Search for the cell housing the specified text and yield its (x, y) center coordinate. 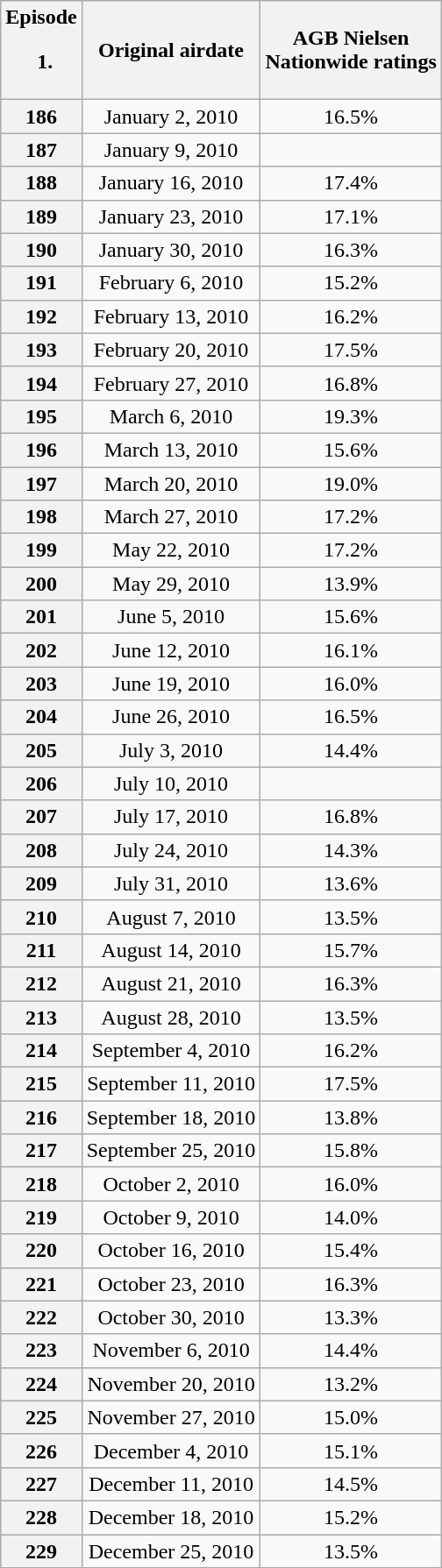
June 26, 2010 (171, 717)
219 (41, 1217)
197 (41, 483)
March 13, 2010 (171, 450)
October 16, 2010 (171, 1251)
October 30, 2010 (171, 1317)
17.1% (351, 216)
September 18, 2010 (171, 1117)
17.4% (351, 183)
19.0% (351, 483)
January 30, 2010 (171, 250)
215 (41, 1084)
196 (41, 450)
229 (41, 1550)
May 22, 2010 (171, 550)
June 19, 2010 (171, 684)
13.9% (351, 584)
June 12, 2010 (171, 650)
211 (41, 950)
February 27, 2010 (171, 383)
186 (41, 117)
228 (41, 1517)
13.6% (351, 883)
November 20, 2010 (171, 1384)
207 (41, 817)
204 (41, 717)
July 10, 2010 (171, 784)
Original airdate (171, 51)
225 (41, 1417)
227 (41, 1484)
216 (41, 1117)
December 11, 2010 (171, 1484)
August 7, 2010 (171, 917)
February 6, 2010 (171, 283)
16.1% (351, 650)
15.7% (351, 950)
15.1% (351, 1451)
July 17, 2010 (171, 817)
15.8% (351, 1151)
194 (41, 383)
15.4% (351, 1251)
202 (41, 650)
January 23, 2010 (171, 216)
189 (41, 216)
210 (41, 917)
193 (41, 350)
190 (41, 250)
June 5, 2010 (171, 617)
199 (41, 550)
218 (41, 1184)
July 3, 2010 (171, 750)
223 (41, 1351)
222 (41, 1317)
192 (41, 316)
188 (41, 183)
December 18, 2010 (171, 1517)
October 2, 2010 (171, 1184)
February 13, 2010 (171, 316)
198 (41, 517)
217 (41, 1151)
March 27, 2010 (171, 517)
221 (41, 1284)
220 (41, 1251)
AGB NielsenNationwide ratings (351, 51)
May 29, 2010 (171, 584)
213 (41, 1018)
14.5% (351, 1484)
203 (41, 684)
September 25, 2010 (171, 1151)
August 28, 2010 (171, 1018)
November 27, 2010 (171, 1417)
December 4, 2010 (171, 1451)
July 31, 2010 (171, 883)
September 11, 2010 (171, 1084)
19.3% (351, 416)
February 20, 2010 (171, 350)
201 (41, 617)
15.0% (351, 1417)
214 (41, 1051)
December 25, 2010 (171, 1550)
July 24, 2010 (171, 850)
226 (41, 1451)
March 6, 2010 (171, 416)
March 20, 2010 (171, 483)
187 (41, 150)
13.3% (351, 1317)
January 2, 2010 (171, 117)
212 (41, 983)
14.0% (351, 1217)
September 4, 2010 (171, 1051)
14.3% (351, 850)
October 9, 2010 (171, 1217)
13.8% (351, 1117)
205 (41, 750)
November 6, 2010 (171, 1351)
October 23, 2010 (171, 1284)
August 21, 2010 (171, 983)
Episode (41, 51)
206 (41, 784)
191 (41, 283)
January 16, 2010 (171, 183)
January 9, 2010 (171, 150)
195 (41, 416)
13.2% (351, 1384)
208 (41, 850)
200 (41, 584)
August 14, 2010 (171, 950)
209 (41, 883)
224 (41, 1384)
